For the text-containing cell, return its midpoint in (x, y) coordinate format. 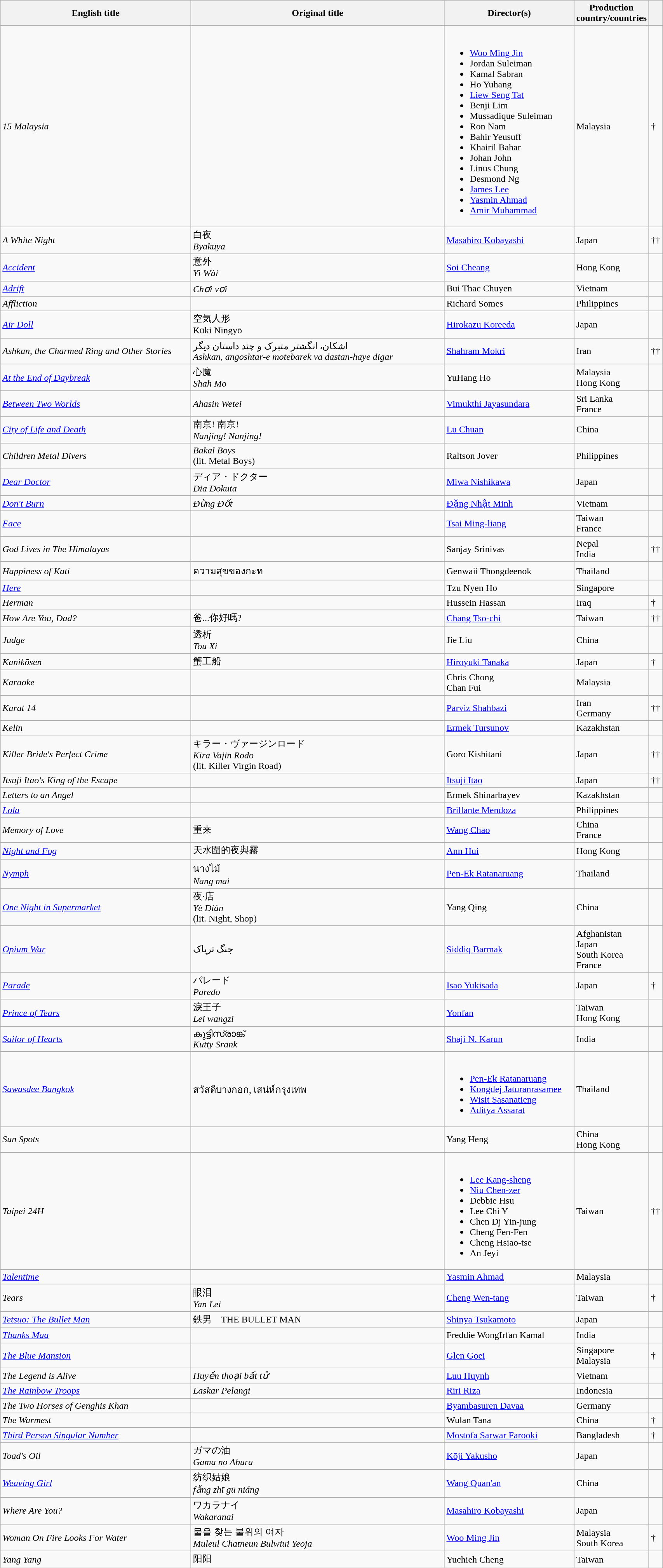
爸...你好嗎? (317, 618)
Chang Tso-chi (509, 618)
天水圍的夜與霧 (317, 851)
A White Night (96, 240)
Lu Chuan (509, 430)
阳阳 (317, 1559)
空気人形Kūki Ningyō (317, 325)
淚王子Lei wangzi (317, 1013)
Happiness of Kati (96, 571)
Isao Yukisada (509, 986)
Yang Qing (509, 908)
Thanks Maa (96, 1335)
Iraq (611, 603)
Brillante Mendoza (509, 810)
Chơi vơi (317, 289)
Children Metal Divers (96, 456)
Ahasin Wetei (317, 403)
Huyền thoại bất tử (317, 1376)
纺织姑娘fǎng zhī gū niáng (317, 1483)
Lola (96, 810)
IranGermany (611, 708)
Sailor of Hearts (96, 1039)
Sawasdee Bangkok (96, 1089)
English title (96, 13)
透析Tou Xi (317, 640)
Woo Ming Jin (509, 1538)
Ermek Shinarbayev (509, 795)
Vimukthi Jayasundara (509, 403)
Miwa Nishikawa (509, 482)
南京! 南京!Nanjing! Nanjing! (317, 430)
SingaporeMalaysia (611, 1355)
鉄男 THE BULLET MAN (317, 1319)
MalaysiaHong Kong (611, 378)
Lee Kang-shengNiu Chen-zerDebbie HsuLee Chi YChen Dj Yin-jungCheng Fen-FenCheng Hsiao-tseAn Jeyi (509, 1211)
Parade (96, 986)
Sun Spots (96, 1140)
蟹工船 (317, 662)
Parviz Shahbazi (509, 708)
Tsai Ming-liang (509, 524)
Iran (611, 351)
NepalIndia (611, 549)
The Warmest (96, 1420)
Karat 14 (96, 708)
Ann Hui (509, 851)
The Rainbow Troops (96, 1391)
Weaving Girl (96, 1483)
물을 찾는 불위의 여자Muleul Chatneun Bulwiui Yeoja (317, 1538)
Wang Quan'an (509, 1483)
Goro Kishitani (509, 754)
കുട്ടിസ്രാങ്ക്Kutty Srank (317, 1039)
Killer Bride's Perfect Crime (96, 754)
ความสุขของกะท (317, 571)
Cheng Wen-tang (509, 1298)
Nymph (96, 874)
Tzu Nyen Ho (509, 588)
Germany (611, 1406)
Ermek Tursunov (509, 728)
The Legend is Alive (96, 1376)
Kelin (96, 728)
Freddie WongIrfan Kamal (509, 1335)
นางไม้Nang mai (317, 874)
Riri Riza (509, 1391)
ChinaFrance (611, 830)
Face (96, 524)
TaiwanHong Kong (611, 1013)
Taipei 24H (96, 1211)
Between Two Worlds (96, 403)
Toad's Oil (96, 1456)
God Lives in The Himalayas (96, 549)
Third Person Singular Number (96, 1435)
جنگ تریاک (317, 949)
Affliction (96, 304)
Richard Somes (509, 304)
心魔Shah Mo (317, 378)
Sri LankaFrance (611, 403)
City of Life and Death (96, 430)
Woman On Fire Looks For Water (96, 1538)
Tears (96, 1298)
Siddiq Barmak (509, 949)
The Two Horses of Genghis Khan (96, 1406)
Shaji N. Karun (509, 1039)
The Blue Mansion (96, 1355)
ガマの油Gama no Abura (317, 1456)
Byambasuren Davaa (509, 1406)
Luu Huynh (509, 1376)
One Night in Supermarket (96, 908)
Glen Goei (509, 1355)
MalaysiaSouth Korea (611, 1538)
Pen-Ek Ratanaruang (509, 874)
Wulan Tana (509, 1420)
Night and Fog (96, 851)
夜·店Yè Diàn(lit. Night, Shop) (317, 908)
眼泪Yan Lei (317, 1298)
Itsuji Itao (509, 780)
ディア・ドクターDia Dokuta (317, 482)
Kōji Yakusho (509, 1456)
キラー・ヴァージンロードKira Vajin Rodo(lit. Killer Virgin Road) (317, 754)
Đừng Đốt (317, 504)
At the End of Daybreak (96, 378)
白夜Byakuya (317, 240)
Singapore (611, 588)
Yonfan (509, 1013)
Mostofa Sarwar Farooki (509, 1435)
Director(s) (509, 13)
สวัสดีบางกอก, เสน่ห์กรุงเทพ (317, 1089)
Bui Thac Chuyen (509, 289)
Hussein Hassan (509, 603)
Jie Liu (509, 640)
Original title (317, 13)
ChinaHong Kong (611, 1140)
Laskar Pelangi (317, 1391)
Yang Yang (96, 1559)
Don't Burn (96, 504)
Air Doll (96, 325)
Production country/countries (611, 13)
Dear Doctor (96, 482)
Raltson Jover (509, 456)
Yuchieh Cheng (509, 1559)
Prince of Tears (96, 1013)
Chris Chong Chan Fui (509, 683)
Bangladesh (611, 1435)
Ashkan, the Charmed Ring and Other Stories (96, 351)
Talentime (96, 1277)
YuHang Ho (509, 378)
Shinya Tsukamoto (509, 1319)
Letters to an Angel (96, 795)
15 Malaysia (96, 126)
ワカラナイWakaranai (317, 1511)
Judge (96, 640)
Yang Heng (509, 1140)
How Are You, Dad? (96, 618)
اشکان، انگشتر متبرک و چند داستان دیگرAshkan, angoshtar-e motebarek va dastan-haye digar (317, 351)
Tetsuo: The Bullet Man (96, 1319)
Opium War (96, 949)
Herman (96, 603)
Itsuji Itao's King of the Escape (96, 780)
TaiwanFrance (611, 524)
Where Are You? (96, 1511)
Yasmin Ahmad (509, 1277)
Hirokazu Koreeda (509, 325)
Kanikōsen (96, 662)
Sanjay Srinivas (509, 549)
Soi Cheang (509, 267)
Pen-Ek RatanaruangKongdej JaturanrasameeWisit SasanatiengAditya Assarat (509, 1089)
Shahram Mokri (509, 351)
Here (96, 588)
Adrift (96, 289)
パレードParedo (317, 986)
Wang Chao (509, 830)
Accident (96, 267)
意外Yì Wài (317, 267)
Genwaii Thongdeenok (509, 571)
Đặng Nhật Minh (509, 504)
Karaoke (96, 683)
Indonesia (611, 1391)
Hiroyuki Tanaka (509, 662)
Bakal Boys(lit. Metal Boys) (317, 456)
重来 (317, 830)
AfghanistanJapanSouth KoreaFrance (611, 949)
Memory of Love (96, 830)
